Detect which cell encompasses the target text, then output its [x, y] center coordinate. 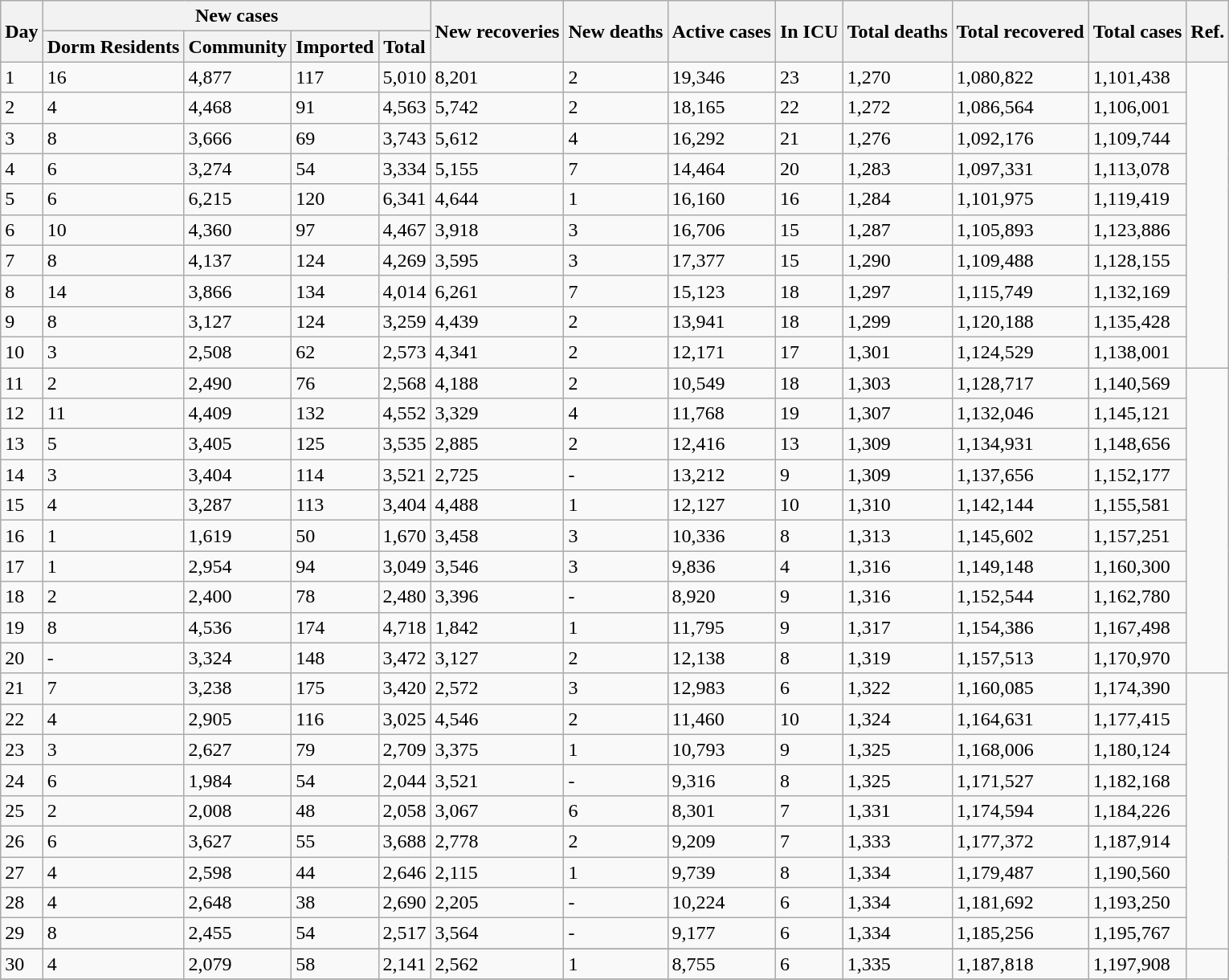
2,648 [238, 903]
1,984 [238, 780]
4,536 [238, 627]
1,190,560 [1137, 872]
15,123 [721, 291]
In ICU [809, 31]
2,490 [238, 383]
134 [335, 291]
2,725 [497, 475]
5,010 [405, 77]
1,145,602 [1020, 536]
4,467 [405, 230]
9,316 [721, 780]
12,127 [721, 505]
3,918 [497, 230]
91 [335, 108]
1,119,419 [1137, 199]
1,182,168 [1137, 780]
1,319 [897, 658]
9,739 [721, 872]
1,123,886 [1137, 230]
1,331 [897, 811]
6,341 [405, 199]
94 [335, 566]
48 [335, 811]
1,157,513 [1020, 658]
1,335 [897, 964]
Day [22, 31]
1,272 [897, 108]
4,546 [497, 719]
3,405 [238, 444]
11,768 [721, 414]
1,128,155 [1137, 260]
9,836 [721, 566]
Total [405, 47]
6,261 [497, 291]
13,212 [721, 475]
1,270 [897, 77]
16,706 [721, 230]
1,284 [897, 199]
1,097,331 [1020, 169]
8,201 [497, 77]
14,464 [721, 169]
44 [335, 872]
2,778 [497, 841]
New cases [236, 16]
1,132,169 [1137, 291]
1,317 [897, 627]
1,148,656 [1137, 444]
1,193,250 [1137, 903]
3,049 [405, 566]
1,106,001 [1137, 108]
1,115,749 [1020, 291]
2,598 [238, 872]
1,195,767 [1137, 933]
1,177,372 [1020, 841]
2,646 [405, 872]
4,468 [238, 108]
6,215 [238, 199]
3,238 [238, 688]
4,014 [405, 291]
1,301 [897, 352]
12,416 [721, 444]
3,458 [497, 536]
10,336 [721, 536]
1,307 [897, 414]
1,101,438 [1137, 77]
1,157,251 [1137, 536]
1,179,487 [1020, 872]
30 [22, 964]
1,171,527 [1020, 780]
117 [335, 77]
1,187,914 [1137, 841]
3,259 [405, 321]
3,329 [497, 414]
17,377 [721, 260]
12,171 [721, 352]
4,360 [238, 230]
114 [335, 475]
13,941 [721, 321]
5,612 [497, 138]
1,174,390 [1137, 688]
3,546 [497, 566]
1,187,818 [1020, 964]
125 [335, 444]
1,303 [897, 383]
1,290 [897, 260]
12,138 [721, 658]
3,334 [405, 169]
1,101,975 [1020, 199]
3,472 [405, 658]
1,109,744 [1137, 138]
1,092,176 [1020, 138]
8,301 [721, 811]
1,124,529 [1020, 352]
12 [22, 414]
78 [335, 597]
2,400 [238, 597]
1,160,085 [1020, 688]
1,138,001 [1137, 352]
4,409 [238, 414]
1,113,078 [1137, 169]
1,142,144 [1020, 505]
1,120,188 [1020, 321]
2,954 [238, 566]
1,137,656 [1020, 475]
120 [335, 199]
4,188 [497, 383]
29 [22, 933]
1,080,822 [1020, 77]
4,137 [238, 260]
38 [335, 903]
1,670 [405, 536]
2,115 [497, 872]
3,535 [405, 444]
1,155,581 [1137, 505]
9,209 [721, 841]
4,644 [497, 199]
16,292 [721, 138]
4,718 [405, 627]
24 [22, 780]
1,197,908 [1137, 964]
132 [335, 414]
1,164,631 [1020, 719]
4,552 [405, 414]
1,181,692 [1020, 903]
1,145,121 [1137, 414]
1,287 [897, 230]
1,177,415 [1137, 719]
2,690 [405, 903]
2,480 [405, 597]
1,134,931 [1020, 444]
174 [335, 627]
1,180,124 [1137, 749]
1,168,006 [1020, 749]
2,905 [238, 719]
10,224 [721, 903]
Community [238, 47]
55 [335, 841]
1,160,300 [1137, 566]
18,165 [721, 108]
2,508 [238, 352]
1,140,569 [1137, 383]
Total cases [1137, 31]
1,109,488 [1020, 260]
1,185,256 [1020, 933]
1,283 [897, 169]
1,299 [897, 321]
1,842 [497, 627]
3,420 [405, 688]
16,160 [721, 199]
8,920 [721, 597]
28 [22, 903]
New deaths [615, 31]
1,322 [897, 688]
69 [335, 138]
4,341 [497, 352]
4,439 [497, 321]
4,488 [497, 505]
Dorm Residents [113, 47]
2,205 [497, 903]
12,983 [721, 688]
1,313 [897, 536]
8,755 [721, 964]
4,563 [405, 108]
97 [335, 230]
148 [335, 658]
Imported [335, 47]
1,149,148 [1020, 566]
3,274 [238, 169]
1,333 [897, 841]
1,128,717 [1020, 383]
1,276 [897, 138]
113 [335, 505]
3,866 [238, 291]
3,564 [497, 933]
1,310 [897, 505]
2,568 [405, 383]
26 [22, 841]
1,167,498 [1137, 627]
2,141 [405, 964]
1,184,226 [1137, 811]
116 [335, 719]
2,572 [497, 688]
1,135,428 [1137, 321]
5,742 [497, 108]
19,346 [721, 77]
3,627 [238, 841]
1,154,386 [1020, 627]
2,562 [497, 964]
Active cases [721, 31]
1,152,544 [1020, 597]
3,324 [238, 658]
27 [22, 872]
79 [335, 749]
3,025 [405, 719]
1,174,594 [1020, 811]
4,269 [405, 260]
3,595 [497, 260]
New recoveries [497, 31]
3,375 [497, 749]
175 [335, 688]
3,688 [405, 841]
10,549 [721, 383]
2,455 [238, 933]
1,170,970 [1137, 658]
5,155 [497, 169]
4,877 [238, 77]
3,666 [238, 138]
2,044 [405, 780]
Ref. [1208, 31]
11,795 [721, 627]
3,743 [405, 138]
3,287 [238, 505]
2,058 [405, 811]
58 [335, 964]
Total deaths [897, 31]
11,460 [721, 719]
2,885 [497, 444]
1,324 [897, 719]
3,396 [497, 597]
1,619 [238, 536]
Total recovered [1020, 31]
1,105,893 [1020, 230]
2,573 [405, 352]
76 [335, 383]
62 [335, 352]
1,162,780 [1137, 597]
9,177 [721, 933]
50 [335, 536]
2,517 [405, 933]
1,132,046 [1020, 414]
10,793 [721, 749]
1,297 [897, 291]
1,152,177 [1137, 475]
25 [22, 811]
1,086,564 [1020, 108]
2,709 [405, 749]
2,008 [238, 811]
2,079 [238, 964]
3,067 [497, 811]
2,627 [238, 749]
